Extract the [x, y] coordinate from the center of the cell holding the provided text.  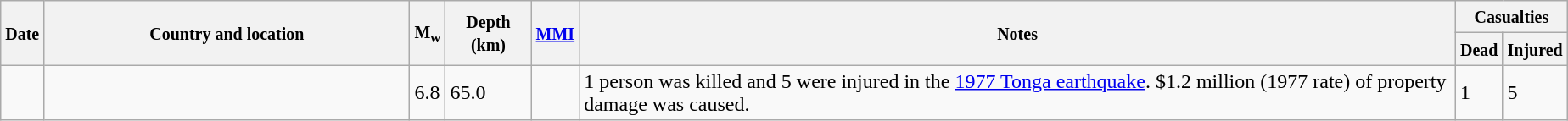
Notes [1018, 33]
Depth (km) [489, 33]
Country and location [227, 33]
Dead [1479, 49]
Injured [1535, 49]
6.8 [428, 93]
Mw [428, 33]
1 [1479, 93]
65.0 [489, 93]
MMI [555, 33]
1 person was killed and 5 were injured in the 1977 Tonga earthquake. $1.2 million (1977 rate) of property damage was caused. [1018, 93]
5 [1535, 93]
Date [22, 33]
Casualties [1511, 17]
